Capture the cell that displays the provided text and extract its (X, Y) central coordinate. 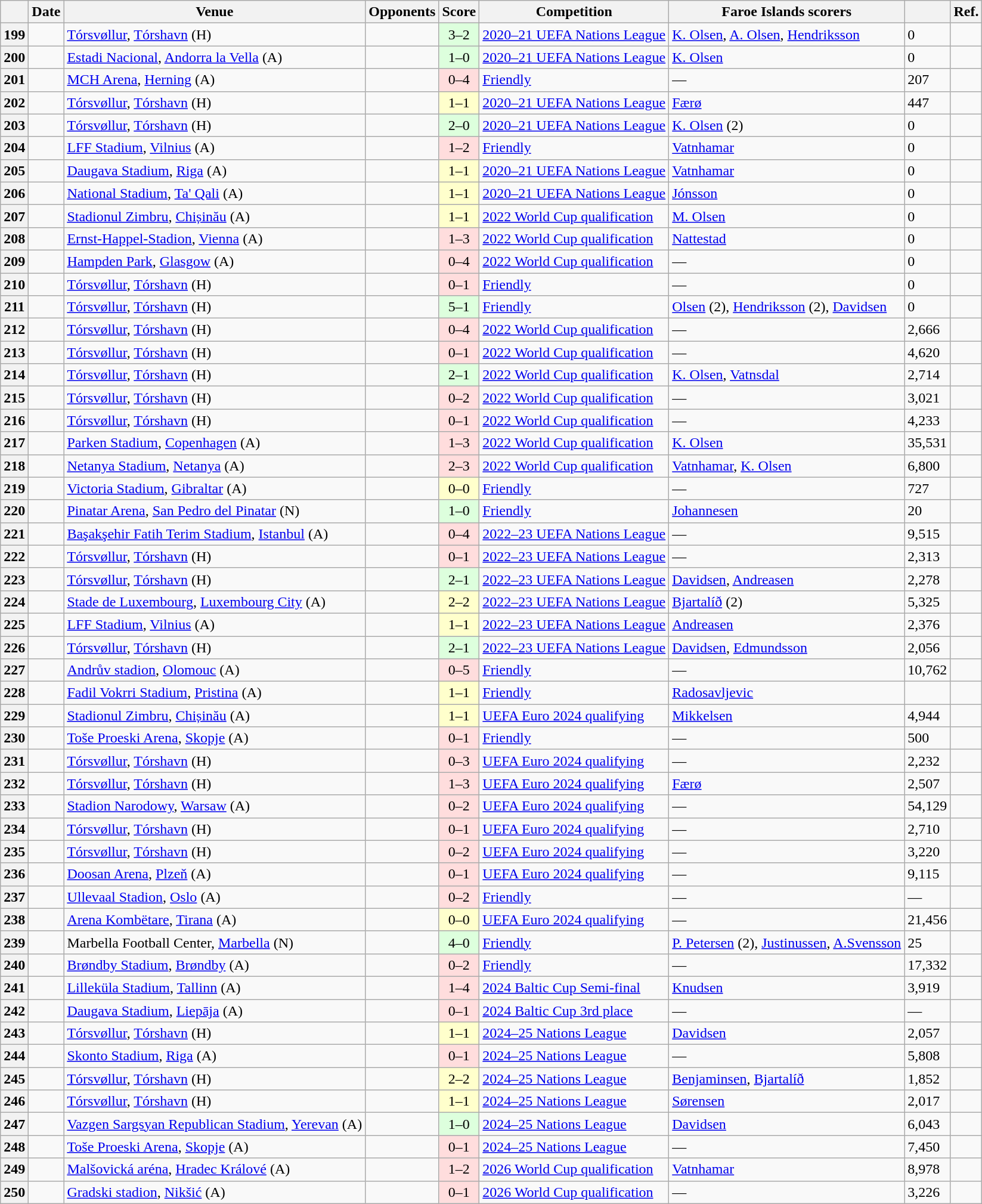
Radosavljevic (787, 693)
4,620 (928, 352)
230 (14, 738)
226 (14, 647)
Başakşehir Fatih Terim Stadium, Istanbul (A) (215, 534)
2024 Baltic Cup 3rd place (574, 1011)
237 (14, 897)
2,056 (928, 647)
232 (14, 784)
Faroe Islands scorers (787, 12)
2,313 (928, 556)
227 (14, 670)
Pinatar Arena, San Pedro del Pinatar (N) (215, 511)
Vazgen Sargsyan Republican Stadium, Yerevan (A) (215, 1124)
Nattestad (787, 239)
MCH Arena, Herning (A) (215, 80)
238 (14, 920)
2–0 (459, 125)
8,978 (928, 1169)
K. Olsen, A. Olsen, Hendriksson (787, 35)
242 (14, 1011)
Knudsen (787, 988)
245 (14, 1079)
Bjartalíð (2) (787, 602)
217 (14, 443)
Johannesen (787, 511)
204 (14, 148)
205 (14, 171)
4–0 (459, 942)
Andreasen (787, 624)
Arena Kombëtare, Tirana (A) (215, 920)
447 (928, 103)
212 (14, 330)
Malšovická aréna, Hradec Králové (A) (215, 1169)
206 (14, 193)
2,232 (928, 761)
Jónsson (787, 193)
3–2 (459, 35)
202 (14, 103)
3,021 (928, 398)
248 (14, 1147)
20 (928, 511)
225 (14, 624)
M. Olsen (787, 216)
220 (14, 511)
239 (14, 942)
240 (14, 965)
247 (14, 1124)
Victoria Stadium, Gibraltar (A) (215, 488)
Ernst-Happel-Stadion, Vienna (A) (215, 239)
2,057 (928, 1033)
250 (14, 1192)
0–3 (459, 761)
213 (14, 352)
0–5 (459, 670)
200 (14, 57)
Fadil Vokrri Stadium, Pristina (A) (215, 693)
2,666 (928, 330)
243 (14, 1033)
244 (14, 1056)
216 (14, 420)
35,531 (928, 443)
209 (14, 261)
246 (14, 1101)
210 (14, 284)
Venue (215, 12)
17,332 (928, 965)
7,450 (928, 1147)
4,944 (928, 716)
Hampden Park, Glasgow (A) (215, 261)
Doosan Arena, Plzeň (A) (215, 874)
Andrův stadion, Olomouc (A) (215, 670)
2,507 (928, 784)
Daugava Stadium, Liepāja (A) (215, 1011)
25 (928, 942)
249 (14, 1169)
214 (14, 375)
727 (928, 488)
228 (14, 693)
54,129 (928, 806)
208 (14, 239)
231 (14, 761)
5–1 (459, 307)
233 (14, 806)
Skonto Stadium, Riga (A) (215, 1056)
Olsen (2), Hendriksson (2), Davidsen (787, 307)
221 (14, 534)
5,325 (928, 602)
2,278 (928, 579)
3,220 (928, 852)
500 (928, 738)
Competition (574, 12)
224 (14, 602)
Vatnhamar, K. Olsen (787, 466)
Brøndby Stadium, Brøndby (A) (215, 965)
9,515 (928, 534)
Netanya Stadium, Netanya (A) (215, 466)
Davidsen, Andreasen (787, 579)
4,233 (928, 420)
Parken Stadium, Copenhagen (A) (215, 443)
Daugava Stadium, Riga (A) (215, 171)
215 (14, 398)
National Stadium, Ta' Qali (A) (215, 193)
223 (14, 579)
9,115 (928, 874)
2,710 (928, 829)
2,017 (928, 1101)
K. Olsen (2) (787, 125)
229 (14, 716)
199 (14, 35)
P. Petersen (2), Justinussen, A.Svensson (787, 942)
222 (14, 556)
1–4 (459, 988)
Stadion Narodowy, Warsaw (A) (215, 806)
Estadi Nacional, Andorra la Vella (A) (215, 57)
Score (459, 12)
Gradski stadion, Nikšić (A) (215, 1192)
Date (47, 12)
21,456 (928, 920)
219 (14, 488)
5,808 (928, 1056)
Lilleküla Stadium, Tallinn (A) (215, 988)
241 (14, 988)
Sørensen (787, 1101)
235 (14, 852)
236 (14, 874)
2–3 (459, 466)
1,852 (928, 1079)
3,919 (928, 988)
Ullevaal Stadion, Oslo (A) (215, 897)
218 (14, 466)
3,226 (928, 1192)
10,762 (928, 670)
211 (14, 307)
Ref. (966, 12)
Benjaminsen, Bjartalíð (787, 1079)
Opponents (402, 12)
2,714 (928, 375)
Marbella Football Center, Marbella (N) (215, 942)
201 (14, 80)
6,043 (928, 1124)
K. Olsen, Vatnsdal (787, 375)
2,376 (928, 624)
203 (14, 125)
Davidsen, Edmundsson (787, 647)
234 (14, 829)
Stade de Luxembourg, Luxembourg City (A) (215, 602)
Mikkelsen (787, 716)
6,800 (928, 466)
2024 Baltic Cup Semi-final (574, 988)
